Capture the cell that displays the provided text and extract its [x, y] central coordinate. 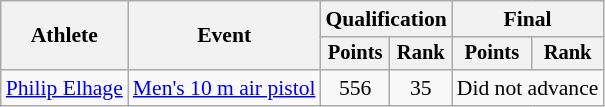
Athlete [64, 36]
Men's 10 m air pistol [224, 88]
Did not advance [528, 88]
Final [528, 19]
Event [224, 36]
Qualification [386, 19]
35 [421, 88]
556 [356, 88]
Philip Elhage [64, 88]
